Output the [X, Y] coordinate of the center of the cell containing the given text.  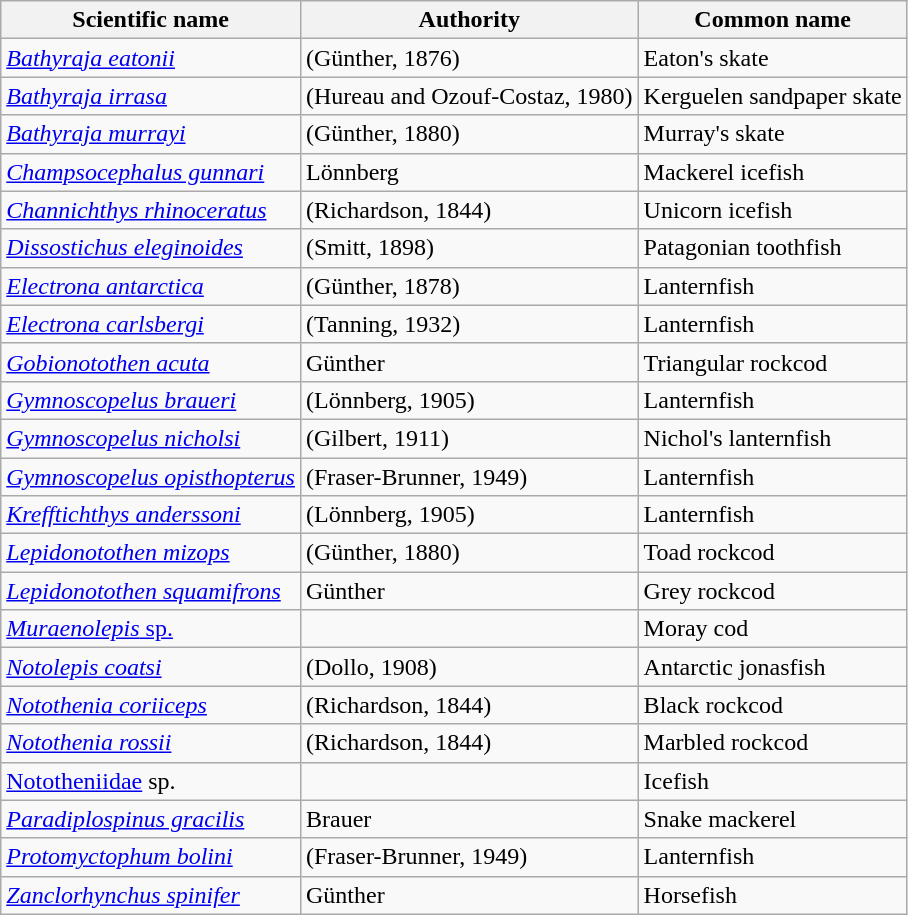
Electrona antarctica [151, 286]
Nichol's lanternfish [772, 438]
Antarctic jonasfish [772, 667]
Zanclorhynchus spinifer [151, 895]
Krefftichthys anderssoni [151, 515]
Bathyraja irrasa [151, 96]
Muraenolepis sp. [151, 629]
Triangular rockcod [772, 362]
Nototheniidae sp. [151, 781]
Champsocephalus gunnari [151, 172]
(Gilbert, 1911) [469, 438]
Unicorn icefish [772, 210]
Horsefish [772, 895]
(Smitt, 1898) [469, 248]
Paradiplospinus gracilis [151, 819]
Gymnoscopelus braueri [151, 400]
(Dollo, 1908) [469, 667]
Mackerel icefish [772, 172]
Lepidonotothen squamifrons [151, 591]
Notothenia rossii [151, 743]
Moray cod [772, 629]
Channichthys rhinoceratus [151, 210]
Notothenia coriiceps [151, 705]
Bathyraja eatonii [151, 58]
Notolepis coatsi [151, 667]
Toad rockcod [772, 553]
Brauer [469, 819]
Lepidonotothen mizops [151, 553]
Snake mackerel [772, 819]
Black rockcod [772, 705]
(Tanning, 1932) [469, 324]
Eaton's skate [772, 58]
Gymnoscopelus nicholsi [151, 438]
Protomyctophum bolini [151, 857]
Common name [772, 20]
Grey rockcod [772, 591]
Murray's skate [772, 134]
Icefish [772, 781]
Electrona carlsbergi [151, 324]
Lönnberg [469, 172]
Kerguelen sandpaper skate [772, 96]
(Günther, 1878) [469, 286]
Gymnoscopelus opisthopterus [151, 477]
Authority [469, 20]
Bathyraja murrayi [151, 134]
Scientific name [151, 20]
Dissostichus eleginoides [151, 248]
(Hureau and Ozouf-Costaz, 1980) [469, 96]
Gobionotothen acuta [151, 362]
(Günther, 1876) [469, 58]
Patagonian toothfish [772, 248]
Marbled rockcod [772, 743]
